Determine the (X, Y) coordinate at the center of the cell enclosing the given text.  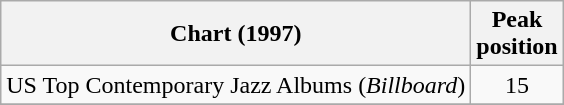
Chart (1997) (236, 34)
Peakposition (517, 34)
US Top Contemporary Jazz Albums (Billboard) (236, 85)
15 (517, 85)
